For the text-containing cell, return its midpoint in [X, Y] coordinate format. 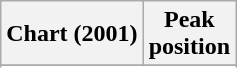
Chart (2001) [72, 34]
Peakposition [189, 34]
